Scan for the cell matching the given text and deliver its (x, y) coordinate at center. 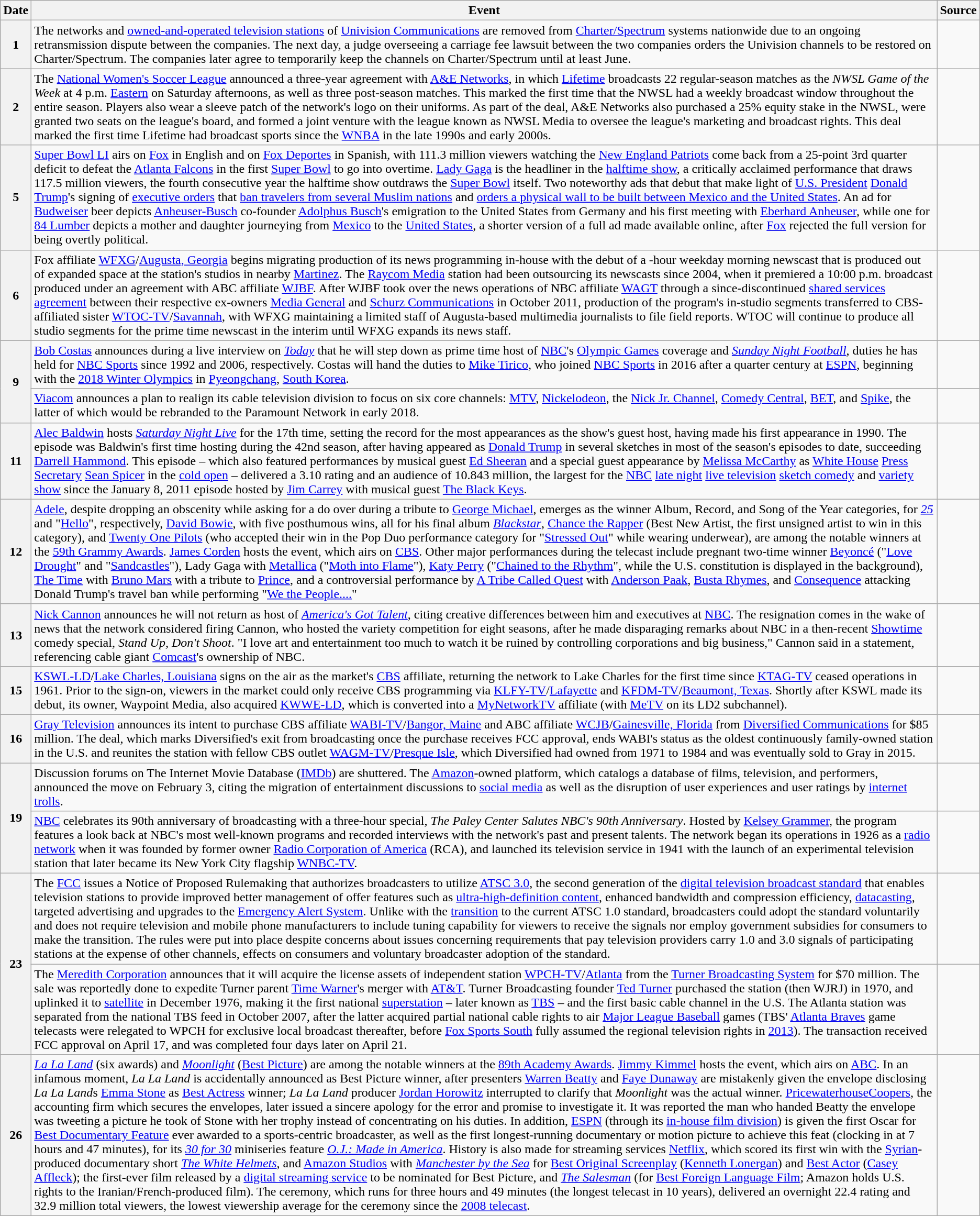
26 (16, 1135)
Event (484, 10)
19 (16, 818)
12 (16, 551)
23 (16, 964)
Date (16, 10)
15 (16, 690)
6 (16, 295)
2 (16, 107)
9 (16, 381)
13 (16, 635)
16 (16, 738)
1 (16, 45)
5 (16, 197)
Source (958, 10)
11 (16, 461)
